Scan for the cell matching the given text and deliver its (x, y) coordinate at center. 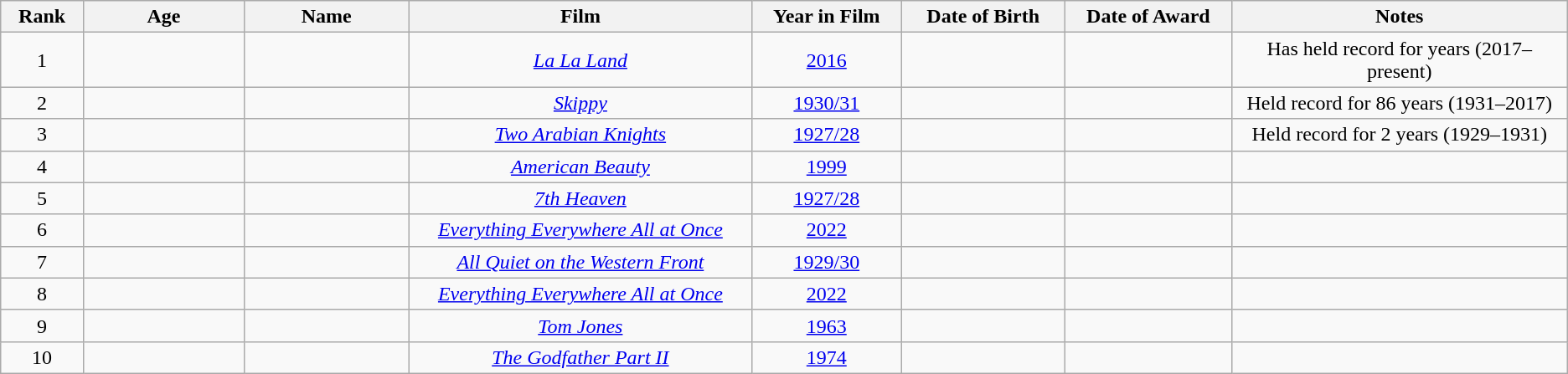
Date of Award (1148, 17)
2 (42, 103)
All Quiet on the Western Front (580, 262)
8 (42, 294)
American Beauty (580, 167)
5 (42, 198)
Two Arabian Knights (580, 135)
1929/30 (827, 262)
Held record for 86 years (1931–2017) (1399, 103)
10 (42, 357)
1974 (827, 357)
Date of Birth (983, 17)
6 (42, 230)
Skippy (580, 103)
7 (42, 262)
Tom Jones (580, 325)
La La Land (580, 60)
Has held record for years (2017–present) (1399, 60)
1 (42, 60)
Rank (42, 17)
Year in Film (827, 17)
The Godfather Part II (580, 357)
1999 (827, 167)
4 (42, 167)
Name (327, 17)
Held record for 2 years (1929–1931) (1399, 135)
1963 (827, 325)
9 (42, 325)
1930/31 (827, 103)
Age (163, 17)
3 (42, 135)
Film (580, 17)
7th Heaven (580, 198)
2016 (827, 60)
Notes (1399, 17)
